Search for the cell housing the specified text and yield its [x, y] center coordinate. 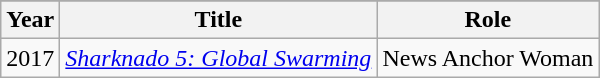
2017 [30, 58]
Title [218, 20]
Year [30, 20]
Role [488, 20]
Sharknado 5: Global Swarming [218, 58]
News Anchor Woman [488, 58]
